Scan for the cell matching the given text and deliver its (X, Y) coordinate at center. 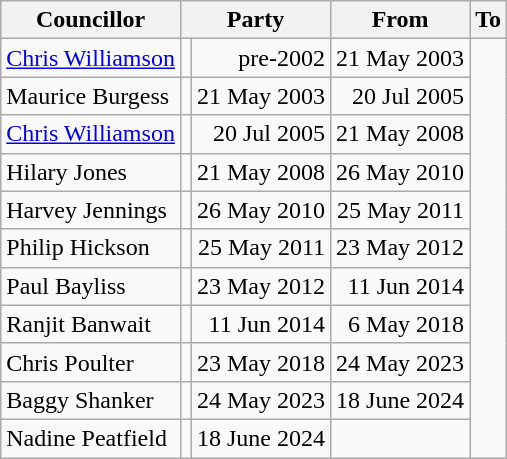
From (400, 20)
Councillor (91, 20)
Hilary Jones (91, 172)
Paul Bayliss (91, 286)
Baggy Shanker (91, 400)
Party (255, 20)
Maurice Burgess (91, 96)
Philip Hickson (91, 248)
6 May 2018 (400, 324)
Nadine Peatfield (91, 438)
To (488, 20)
Harvey Jennings (91, 210)
Ranjit Banwait (91, 324)
Chris Poulter (91, 362)
23 May 2018 (260, 362)
pre-2002 (260, 58)
